Capture the cell that displays the provided text and extract its [x, y] central coordinate. 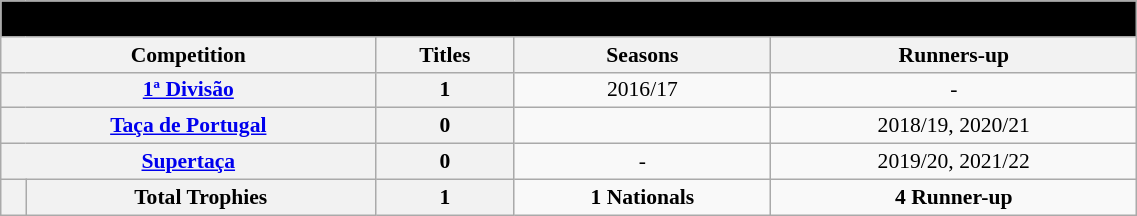
Supertaça [188, 162]
Taça de Portugal [188, 126]
1 Nationals [642, 197]
Total Trophies [201, 197]
2016/17 [642, 90]
Seasons [642, 55]
Runners-up [954, 55]
2019/20, 2021/22 [954, 162]
2018/19, 2020/21 [954, 126]
Competition [188, 55]
4 Runner-up [954, 197]
1ª Divisão [188, 90]
National Competitions [569, 19]
Titles [445, 55]
